Determine the [x, y] coordinate at the center of the cell enclosing the given text.  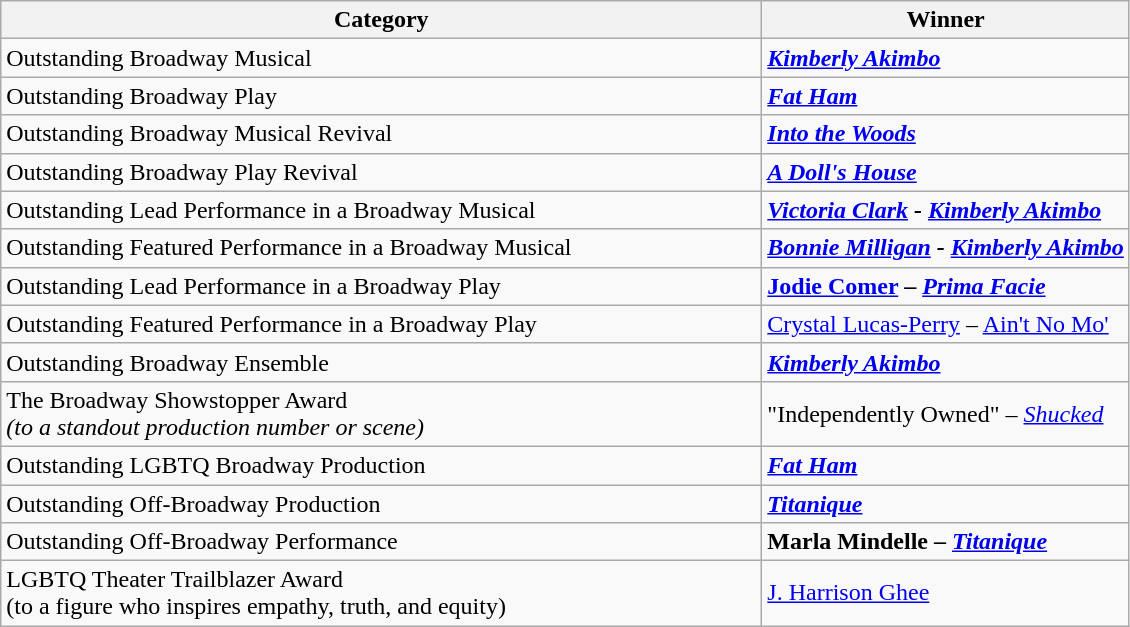
Into the Woods [946, 134]
Outstanding Broadway Play [382, 96]
Outstanding Off-Broadway Performance [382, 542]
A Doll's House [946, 172]
Outstanding Off-Broadway Production [382, 503]
Winner [946, 20]
Outstanding Broadway Play Revival [382, 172]
Jodie Comer – Prima Facie [946, 286]
LGBTQ Theater Trailblazer Award(to a figure who inspires empathy, truth, and equity) [382, 594]
Outstanding Featured Performance in a Broadway Play [382, 324]
Outstanding Broadway Musical [382, 58]
Titanique [946, 503]
Category [382, 20]
Outstanding Broadway Ensemble [382, 362]
Outstanding Featured Performance in a Broadway Musical [382, 248]
Outstanding LGBTQ Broadway Production [382, 465]
The Broadway Showstopper Award(to a standout production number or scene) [382, 414]
"Independently Owned" – Shucked [946, 414]
J. Harrison Ghee [946, 594]
Outstanding Lead Performance in a Broadway Play [382, 286]
Marla Mindelle – Titanique [946, 542]
Victoria Clark - Kimberly Akimbo [946, 210]
Bonnie Milligan - Kimberly Akimbo [946, 248]
Crystal Lucas-Perry – Ain't No Mo' [946, 324]
Outstanding Broadway Musical Revival [382, 134]
Outstanding Lead Performance in a Broadway Musical [382, 210]
